Search for the cell housing the specified text and yield its [X, Y] center coordinate. 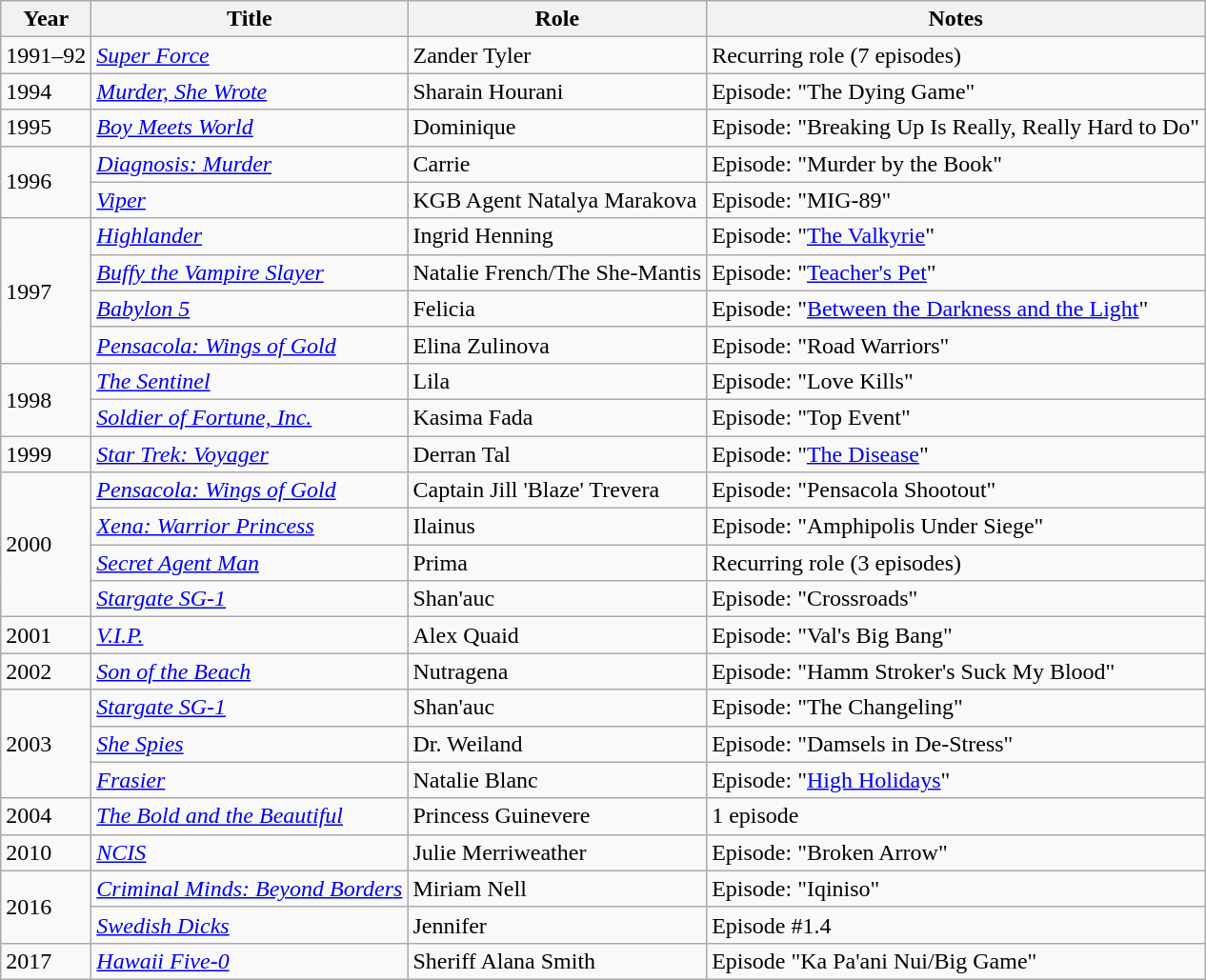
Episode: "Top Event" [956, 417]
Secret Agent Man [250, 563]
Prima [557, 563]
Episode: "Murder by the Book" [956, 164]
Episode: "High Holidays" [956, 780]
Episode: "Damsels in De-Stress" [956, 744]
Buffy the Vampire Slayer [250, 272]
Role [557, 19]
Frasier [250, 780]
1 episode [956, 816]
Swedish Dicks [250, 925]
Alex Quaid [557, 635]
Babylon 5 [250, 309]
1998 [46, 399]
Episode: "Teacher's Pet" [956, 272]
Episode: "Amphipolis Under Siege" [956, 527]
Episode: "Love Kills" [956, 381]
Diagnosis: Murder [250, 164]
Recurring role (7 episodes) [956, 55]
Episode: "Between the Darkness and the Light" [956, 309]
Episode "Ka Pa'ani Nui/Big Game" [956, 961]
Zander Tyler [557, 55]
1994 [46, 91]
Carrie [557, 164]
1995 [46, 128]
Ilainus [557, 527]
1999 [46, 454]
Son of the Beach [250, 671]
Jennifer [557, 925]
V.I.P. [250, 635]
Recurring role (3 episodes) [956, 563]
Highlander [250, 236]
Miriam Nell [557, 889]
Dr. Weiland [557, 744]
Derran Tal [557, 454]
Notes [956, 19]
Felicia [557, 309]
Year [46, 19]
2002 [46, 671]
Nutragena [557, 671]
2001 [46, 635]
Kasima Fada [557, 417]
Episode: "Crossroads" [956, 599]
The Sentinel [250, 381]
She Spies [250, 744]
Sharain Hourani [557, 91]
Princess Guinevere [557, 816]
1996 [46, 182]
Episode: "Road Warriors" [956, 345]
1991–92 [46, 55]
2003 [46, 744]
Ingrid Henning [557, 236]
Super Force [250, 55]
Viper [250, 200]
Title [250, 19]
The Bold and the Beautiful [250, 816]
2017 [46, 961]
Natalie French/The She-Mantis [557, 272]
Elina Zulinova [557, 345]
Murder, She Wrote [250, 91]
2004 [46, 816]
Julie Merriweather [557, 852]
Xena: Warrior Princess [250, 527]
Hawaii Five-0 [250, 961]
Dominique [557, 128]
Episode: "The Dying Game" [956, 91]
Boy Meets World [250, 128]
Episode: "Val's Big Bang" [956, 635]
Natalie Blanc [557, 780]
Criminal Minds: Beyond Borders [250, 889]
1997 [46, 290]
2000 [46, 545]
Episode: "The Disease" [956, 454]
Episode: "The Valkyrie" [956, 236]
Sheriff Alana Smith [557, 961]
Episode: "Iqiniso" [956, 889]
Episode: "Breaking Up Is Really, Really Hard to Do" [956, 128]
Star Trek: Voyager [250, 454]
Lila [557, 381]
Episode: "The Changeling" [956, 708]
2016 [46, 907]
NCIS [250, 852]
Episode: "MIG-89" [956, 200]
Episode: "Hamm Stroker's Suck My Blood" [956, 671]
Captain Jill 'Blaze' Trevera [557, 490]
KGB Agent Natalya Marakova [557, 200]
2010 [46, 852]
Episode: "Pensacola Shootout" [956, 490]
Episode #1.4 [956, 925]
Episode: "Broken Arrow" [956, 852]
Soldier of Fortune, Inc. [250, 417]
